Search for the cell housing the specified text and yield its [X, Y] center coordinate. 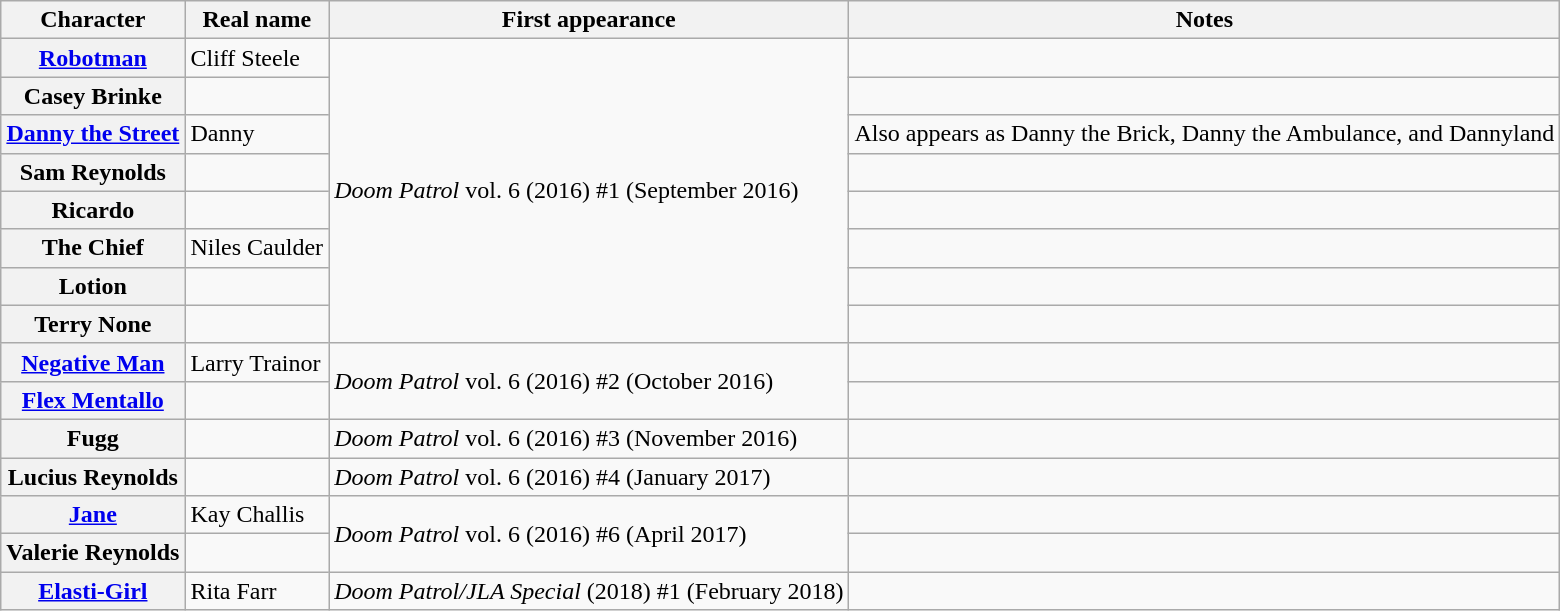
Rita Farr [257, 591]
Flex Mentallo [93, 400]
Lucius Reynolds [93, 477]
Doom Patrol/JLA Special (2018) #1 (February 2018) [589, 591]
Danny [257, 134]
Jane [93, 515]
Ricardo [93, 210]
Doom Patrol vol. 6 (2016) #6 (April 2017) [589, 534]
Doom Patrol vol. 6 (2016) #2 (October 2016) [589, 381]
Terry None [93, 324]
Negative Man [93, 362]
Elasti-Girl [93, 591]
Doom Patrol vol. 6 (2016) #3 (November 2016) [589, 438]
Also appears as Danny the Brick, Danny the Ambulance, and Dannyland [1204, 134]
Larry Trainor [257, 362]
Casey Brinke [93, 96]
Notes [1204, 20]
Doom Patrol vol. 6 (2016) #4 (January 2017) [589, 477]
Niles Caulder [257, 248]
First appearance [589, 20]
The Chief [93, 248]
Lotion [93, 286]
Character [93, 20]
Valerie Reynolds [93, 553]
Cliff Steele [257, 58]
Fugg [93, 438]
Doom Patrol vol. 6 (2016) #1 (September 2016) [589, 191]
Robotman [93, 58]
Sam Reynolds [93, 172]
Danny the Street [93, 134]
Real name [257, 20]
Kay Challis [257, 515]
